Find where the given text appears and provide that cell's center as [x, y] coordinate. 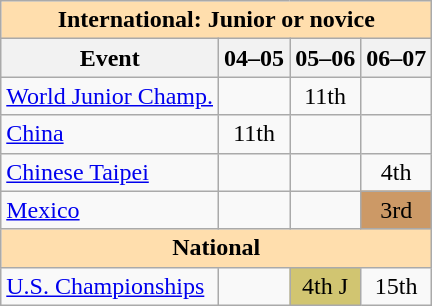
Event [110, 58]
Mexico [110, 210]
06–07 [396, 58]
U.S. Championships [110, 286]
04–05 [254, 58]
05–06 [326, 58]
World Junior Champ. [110, 96]
4th [396, 172]
Chinese Taipei [110, 172]
15th [396, 286]
China [110, 134]
4th J [326, 286]
National [216, 248]
3rd [396, 210]
International: Junior or novice [216, 20]
